Determine the [x, y] coordinate at the center of the cell enclosing the given text.  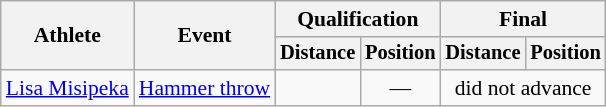
Final [522, 19]
— [400, 88]
Event [204, 36]
Athlete [68, 36]
Qualification [358, 19]
did not advance [522, 88]
Hammer throw [204, 88]
Lisa Misipeka [68, 88]
